For the text-containing cell, return its midpoint in [X, Y] coordinate format. 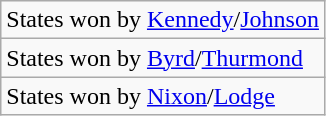
States won by Nixon/Lodge [163, 96]
States won by Kennedy/Johnson [163, 20]
States won by Byrd/Thurmond [163, 58]
